Search for the cell housing the specified text and yield its (x, y) center coordinate. 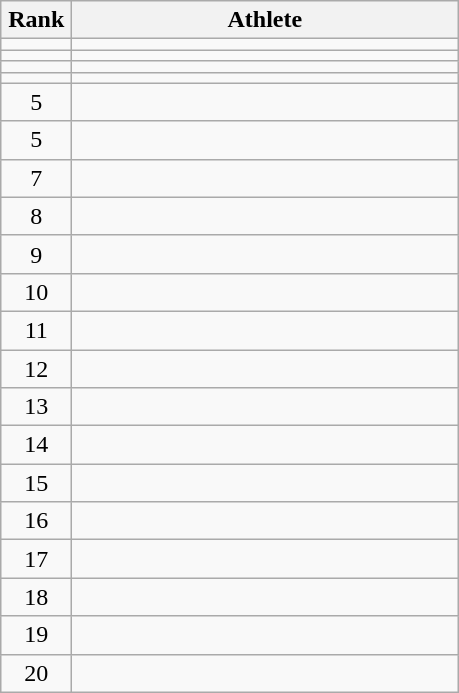
18 (36, 597)
13 (36, 407)
Athlete (265, 20)
9 (36, 254)
16 (36, 521)
8 (36, 216)
19 (36, 635)
20 (36, 673)
11 (36, 330)
17 (36, 559)
Rank (36, 20)
7 (36, 178)
14 (36, 445)
12 (36, 369)
10 (36, 292)
15 (36, 483)
